From the cell containing the given text, extract its center point as [x, y] coordinate. 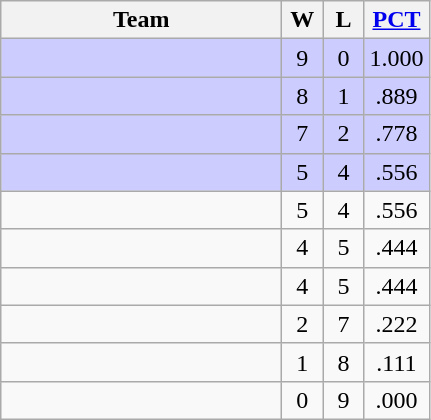
PCT [396, 20]
.111 [396, 362]
W [302, 20]
1.000 [396, 58]
Team [142, 20]
.778 [396, 134]
.889 [396, 96]
.222 [396, 324]
.000 [396, 400]
L [344, 20]
